Determine the (x, y) coordinate at the center of the cell enclosing the given text.  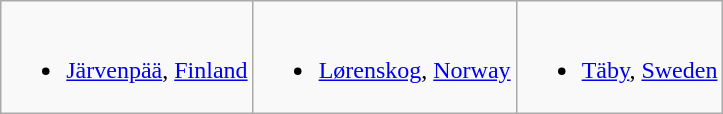
Järvenpää, Finland (127, 58)
Lørenskog, Norway (384, 58)
Täby, Sweden (620, 58)
